Output the (X, Y) coordinate of the center of the cell containing the given text.  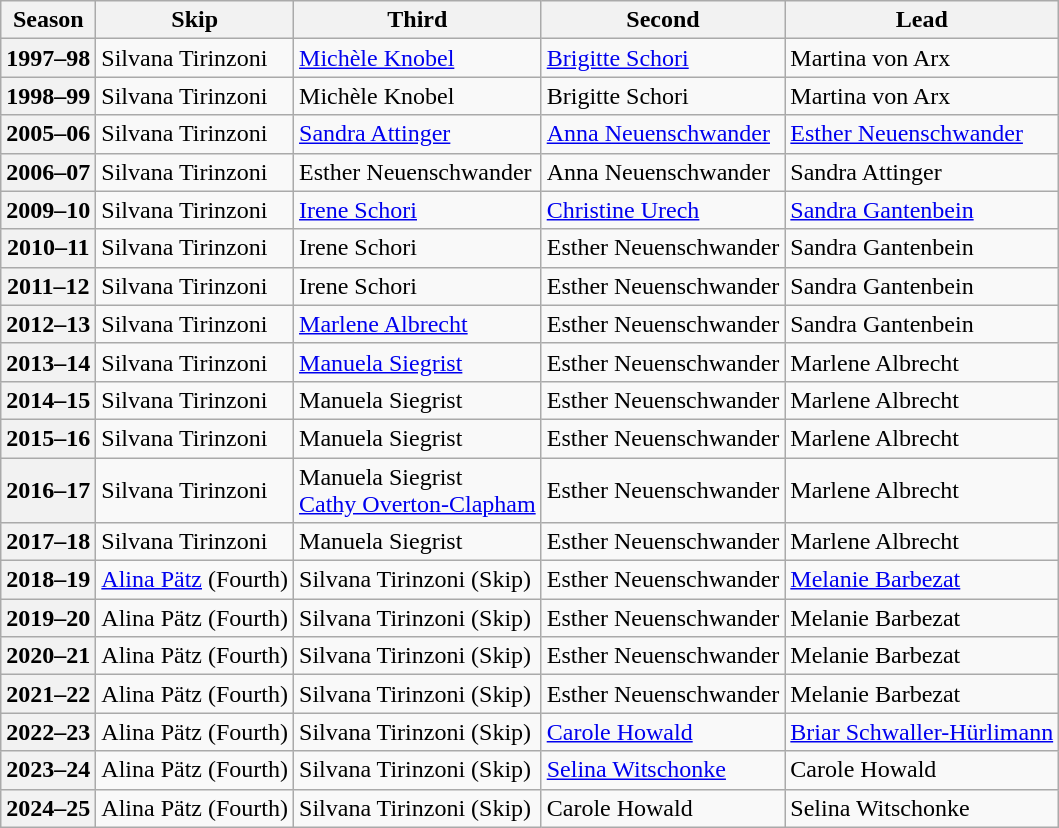
1997–98 (48, 58)
2019–20 (48, 618)
2023–24 (48, 770)
Second (663, 20)
2016–17 (48, 490)
Season (48, 20)
2011–12 (48, 286)
2013–14 (48, 362)
Manuela Siegrist Cathy Overton-Clapham (418, 490)
2010–11 (48, 248)
2021–22 (48, 694)
2005–06 (48, 134)
2012–13 (48, 324)
2014–15 (48, 400)
2017–18 (48, 542)
2020–21 (48, 656)
Christine Urech (663, 210)
2015–16 (48, 438)
Third (418, 20)
2018–19 (48, 580)
2022–23 (48, 732)
2009–10 (48, 210)
Lead (922, 20)
2006–07 (48, 172)
1998–99 (48, 96)
2024–25 (48, 808)
Skip (195, 20)
Briar Schwaller-Hürlimann (922, 732)
